For the text-containing cell, return its midpoint in (x, y) coordinate format. 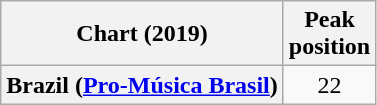
Peakposition (329, 34)
Brazil (Pro-Música Brasil) (142, 85)
22 (329, 85)
Chart (2019) (142, 34)
